From the cell containing the given text, extract its center point as [x, y] coordinate. 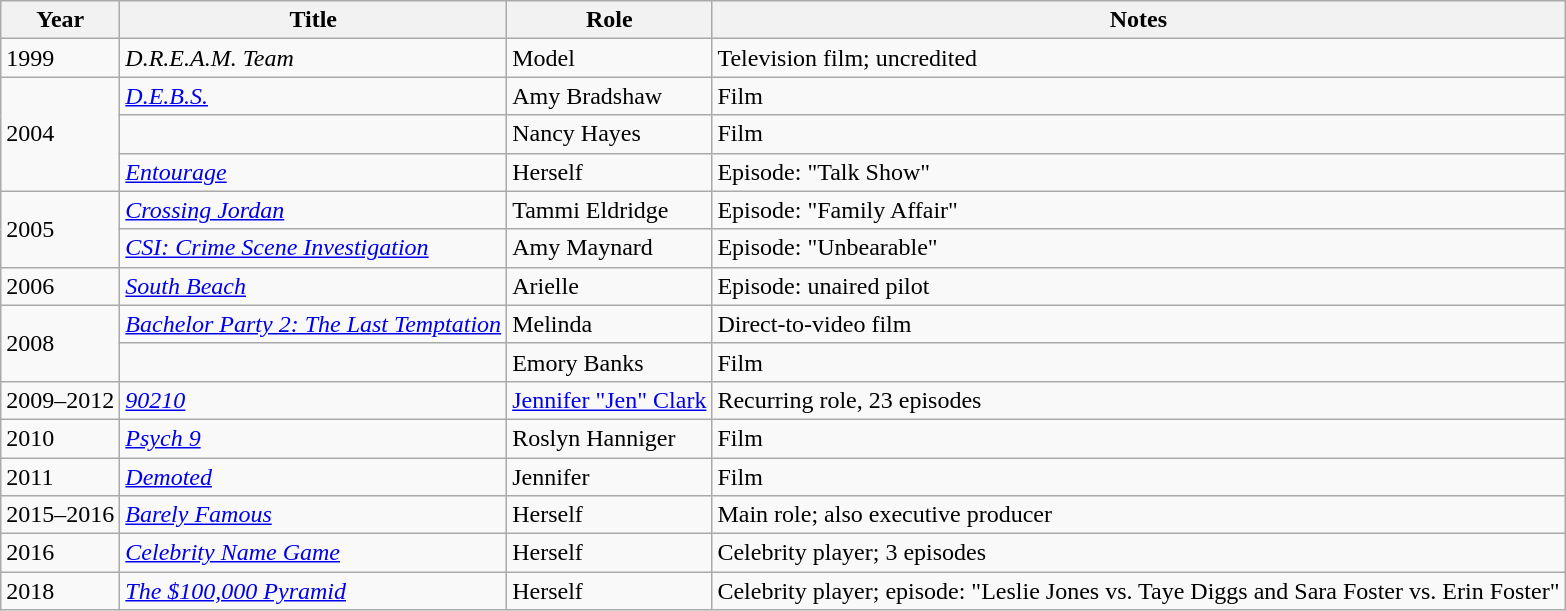
Main role; also executive producer [1138, 515]
D.R.E.A.M. Team [314, 58]
Roslyn Hanniger [610, 438]
2004 [60, 134]
2011 [60, 477]
Model [610, 58]
Bachelor Party 2: The Last Temptation [314, 324]
The $100,000 Pyramid [314, 591]
2010 [60, 438]
Direct-to-video film [1138, 324]
Arielle [610, 286]
Celebrity Name Game [314, 553]
Notes [1138, 20]
Jennifer "Jen" Clark [610, 400]
2009–2012 [60, 400]
Year [60, 20]
Psych 9 [314, 438]
2008 [60, 343]
2015–2016 [60, 515]
Role [610, 20]
Celebrity player; 3 episodes [1138, 553]
Tammi Eldridge [610, 210]
2018 [60, 591]
Episode: "Talk Show" [1138, 172]
Celebrity player; episode: "Leslie Jones vs. Taye Diggs and Sara Foster vs. Erin Foster" [1138, 591]
Barely Famous [314, 515]
Recurring role, 23 episodes [1138, 400]
2005 [60, 229]
2016 [60, 553]
2006 [60, 286]
Episode: unaired pilot [1138, 286]
CSI: Crime Scene Investigation [314, 248]
Entourage [314, 172]
1999 [60, 58]
Demoted [314, 477]
Nancy Hayes [610, 134]
Television film; uncredited [1138, 58]
Episode: "Unbearable" [1138, 248]
Jennifer [610, 477]
Melinda [610, 324]
D.E.B.S. [314, 96]
90210 [314, 400]
Amy Bradshaw [610, 96]
South Beach [314, 286]
Amy Maynard [610, 248]
Episode: "Family Affair" [1138, 210]
Emory Banks [610, 362]
Title [314, 20]
Crossing Jordan [314, 210]
